Output the (x, y) coordinate of the center of the cell containing the given text.  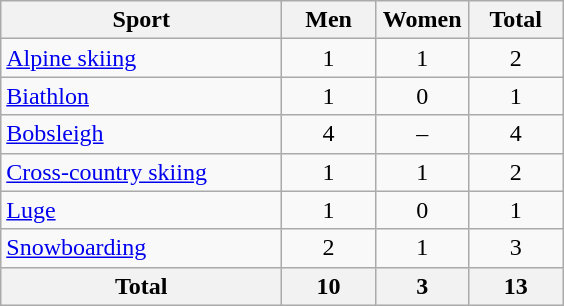
Cross-country skiing (142, 172)
Snowboarding (142, 248)
Women (422, 20)
Alpine skiing (142, 58)
– (422, 134)
Bobsleigh (142, 134)
10 (329, 286)
Luge (142, 210)
Biathlon (142, 96)
13 (516, 286)
Men (329, 20)
Sport (142, 20)
